Pinpoint the cell where the given text exists, returning its [x, y] midpoint coordinate. 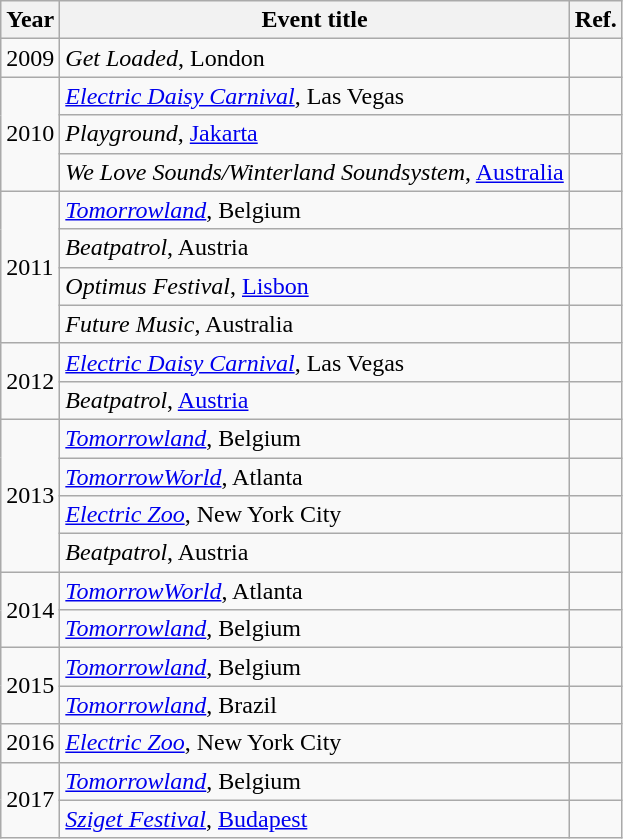
Event title [314, 20]
Playground, Jakarta [314, 134]
We Love Sounds/Winterland Soundsystem, Australia [314, 172]
2015 [30, 686]
Optimus Festival, Lisbon [314, 286]
Sziget Festival, Budapest [314, 819]
Get Loaded, London [314, 58]
Tomorrowland, Brazil [314, 705]
2009 [30, 58]
Ref. [596, 20]
Future Music, Australia [314, 324]
2010 [30, 134]
2014 [30, 610]
2017 [30, 800]
2011 [30, 267]
2013 [30, 495]
2012 [30, 381]
Year [30, 20]
2016 [30, 743]
